From the cell containing the given text, extract its center point as (x, y) coordinate. 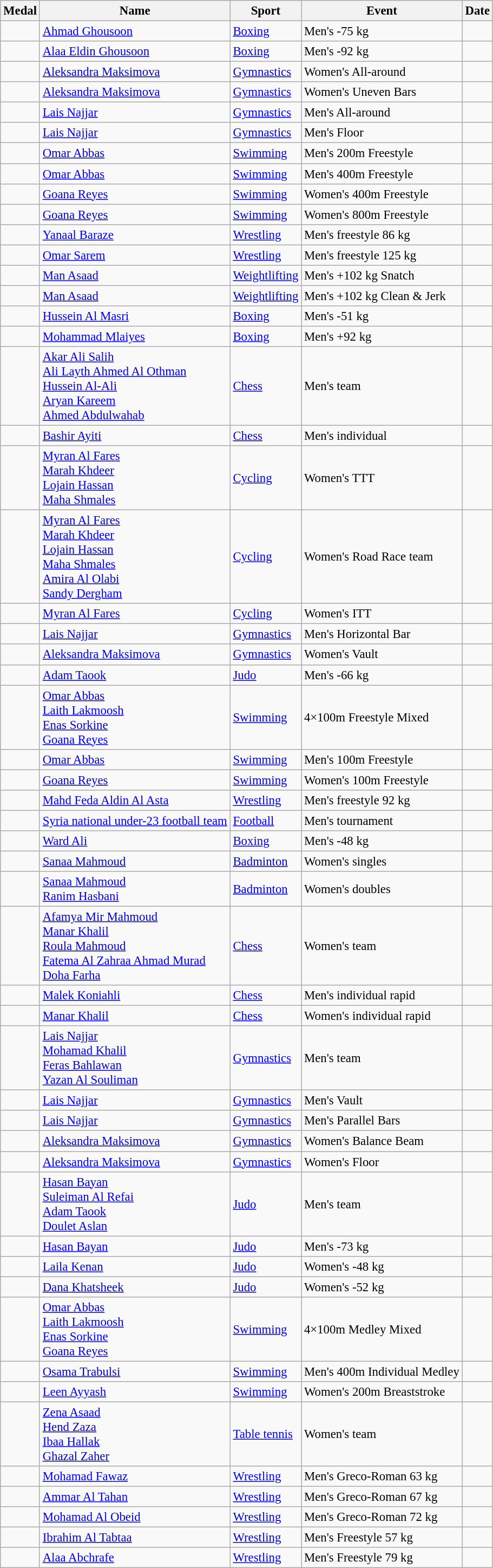
Women's Floor (382, 1162)
Men's -51 kg (382, 316)
Hasan Bayan (135, 1246)
Women's All-around (382, 72)
Lais NajjarMohamad KhalilFeras BahlawanYazan Al Souliman (135, 1058)
Men's freestyle 125 kg (382, 255)
Men's individual (382, 436)
Men's 200m Freestyle (382, 153)
Women's -52 kg (382, 1287)
Men's Freestyle 57 kg (382, 1538)
Men's 400m Individual Medley (382, 1371)
Men's Vault (382, 1101)
Women's Vault (382, 655)
Ward Ali (135, 841)
Myran Al Fares (135, 614)
Afamya Mir MahmoudManar KhalilRoula MahmoudFatema Al Zahraa Ahmad MuradDoha Farha (135, 946)
Alaa Eldin Ghousoon (135, 51)
Event (382, 11)
Women's Uneven Bars (382, 92)
Leen Ayyash (135, 1392)
Men's 400m Freestyle (382, 174)
4×100m Freestyle Mixed (382, 717)
Men's -92 kg (382, 51)
Men's +92 kg (382, 336)
Myran Al FaresMarah KhdeerLojain HassanMaha ShmalesAmira Al OlabiSandy Dergham (135, 557)
Medal (21, 11)
Ammar Al Tahan (135, 1497)
Men's tournament (382, 821)
Yanaal Baraze (135, 235)
Men's -48 kg (382, 841)
Women's Balance Beam (382, 1141)
Ibrahim Al Tabtaa (135, 1538)
Men's Greco-Roman 72 kg (382, 1517)
Malek Koniahli (135, 996)
Date (477, 11)
Zena AsaadHend ZazaIbaa HallakGhazal Zaher (135, 1434)
Women's 100m Freestyle (382, 780)
Men's +102 kg Snatch (382, 276)
Men's freestyle 86 kg (382, 235)
Men's freestyle 92 kg (382, 801)
Osama Trabulsi (135, 1371)
Dana Khatsheek (135, 1287)
Women's 800m Freestyle (382, 214)
Sanaa MahmoudRanim Hasbani (135, 889)
Women's TTT (382, 478)
4×100m Medley Mixed (382, 1329)
Men's +102 kg Clean & Jerk (382, 296)
Women's individual rapid (382, 1016)
Sport (266, 11)
Hussein Al Masri (135, 316)
Omar Sarem (135, 255)
Men's Greco-Roman 67 kg (382, 1497)
Men's Floor (382, 133)
Women's ITT (382, 614)
Women's 200m Breaststroke (382, 1392)
Women's 400m Freestyle (382, 194)
Men's -66 kg (382, 675)
Mohamad Fawaz (135, 1476)
Mohammad Mlaiyes (135, 336)
Men's Freestyle 79 kg (382, 1558)
Mohamad Al Obeid (135, 1517)
Women's doubles (382, 889)
Adam Taook (135, 675)
Table tennis (266, 1434)
Alaa Abchrafe (135, 1558)
Men's 100m Freestyle (382, 759)
Myran Al FaresMarah KhdeerLojain HassanMaha Shmales (135, 478)
Manar Khalil (135, 1016)
Name (135, 11)
Men's -75 kg (382, 31)
Syria national under-23 football team (135, 821)
Bashir Ayiti (135, 436)
Men's Horizontal Bar (382, 634)
Women's Road Race team (382, 557)
Sanaa Mahmoud (135, 861)
Hasan BayanSuleiman Al RefaiAdam TaookDoulet Aslan (135, 1203)
Football (266, 821)
Mahd Feda Aldin Al Asta (135, 801)
Laila Kenan (135, 1266)
Men's All-around (382, 113)
Women's singles (382, 861)
Men's Greco-Roman 63 kg (382, 1476)
Men's -73 kg (382, 1246)
Ahmad Ghousoon (135, 31)
Men's individual rapid (382, 996)
Akar Ali SalihAli Layth Ahmed Al OthmanHussein Al-AliAryan KareemAhmed Abdulwahab (135, 386)
Women's -48 kg (382, 1266)
Men's Parallel Bars (382, 1121)
